Capture the cell that displays the provided text and extract its (X, Y) central coordinate. 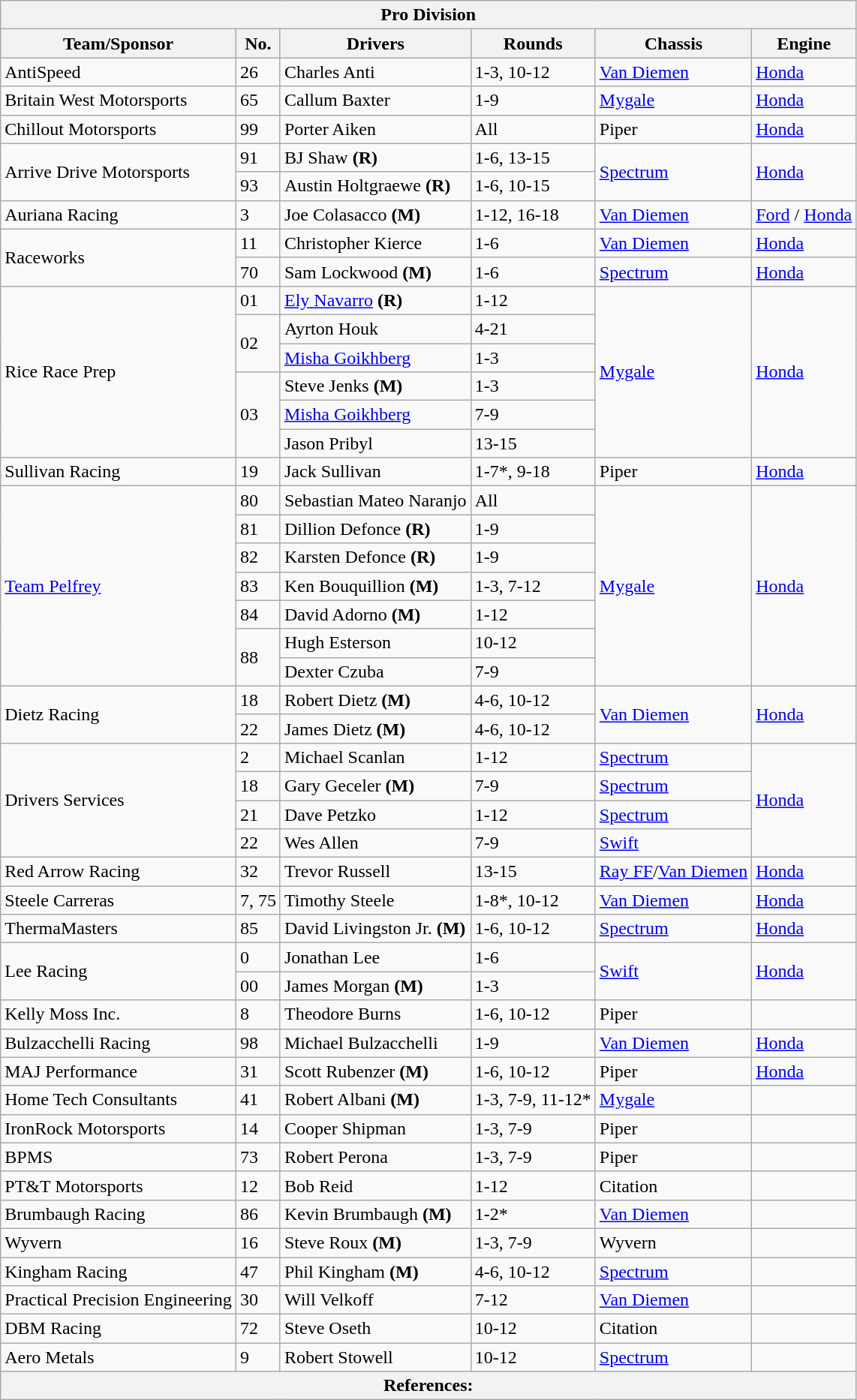
31 (258, 1071)
73 (258, 1157)
98 (258, 1043)
86 (258, 1214)
Steve Oseth (375, 1329)
Ray FF/Van Diemen (673, 872)
Joe Colasacco (M) (375, 215)
30 (258, 1300)
Ely Navarro (R) (375, 300)
82 (258, 557)
80 (258, 500)
Drivers (375, 44)
David Livingston Jr. (M) (375, 929)
Theodore Burns (375, 1014)
Kevin Brumbaugh (M) (375, 1214)
Robert Perona (375, 1157)
14 (258, 1128)
11 (258, 243)
3 (258, 215)
85 (258, 929)
Britain West Motorsports (119, 101)
Robert Albani (M) (375, 1100)
Pro Division (428, 15)
Cooper Shipman (375, 1128)
Rice Race Prep (119, 371)
1-8*, 10-12 (533, 900)
DBM Racing (119, 1329)
David Adorno (M) (375, 614)
References: (428, 1386)
Sam Lockwood (M) (375, 272)
Austin Holtgraewe (R) (375, 186)
32 (258, 872)
81 (258, 529)
Jack Sullivan (375, 472)
Michael Scanlan (375, 757)
Sullivan Racing (119, 472)
Will Velkoff (375, 1300)
BJ Shaw (R) (375, 158)
Auriana Racing (119, 215)
1-6, 13-15 (533, 158)
Jason Pribyl (375, 443)
47 (258, 1272)
Bob Reid (375, 1185)
Dietz Racing (119, 714)
Sebastian Mateo Naranjo (375, 500)
MAJ Performance (119, 1071)
Arrive Drive Motorsports (119, 172)
Dexter Czuba (375, 671)
83 (258, 586)
9 (258, 1357)
Chassis (673, 44)
PT&T Motorsports (119, 1185)
Practical Precision Engineering (119, 1300)
1-6, 10-15 (533, 186)
Team/Sponsor (119, 44)
2 (258, 757)
Hugh Esterson (375, 643)
Team Pelfrey (119, 586)
Ken Bouquillion (M) (375, 586)
Timothy Steele (375, 900)
Robert Dietz (M) (375, 700)
1-3, 10-12 (533, 72)
Callum Baxter (375, 101)
Red Arrow Racing (119, 872)
21 (258, 814)
Bulzacchelli Racing (119, 1043)
88 (258, 657)
93 (258, 186)
Jonathan Lee (375, 957)
Rounds (533, 44)
Trevor Russell (375, 872)
1-2* (533, 1214)
Steve Roux (M) (375, 1242)
70 (258, 272)
AntiSpeed (119, 72)
7-12 (533, 1300)
26 (258, 72)
Kelly Moss Inc. (119, 1014)
IronRock Motorsports (119, 1128)
Phil Kingham (M) (375, 1272)
Ayrton Houk (375, 329)
1-3, 7-12 (533, 586)
4-21 (533, 329)
Gary Geceler (M) (375, 786)
91 (258, 158)
16 (258, 1242)
James Morgan (M) (375, 986)
12 (258, 1185)
Kingham Racing (119, 1272)
1-3, 7-9, 11-12* (533, 1100)
1-7*, 9-18 (533, 472)
41 (258, 1100)
Lee Racing (119, 972)
Raceworks (119, 257)
02 (258, 343)
Chillout Motorsports (119, 129)
Porter Aiken (375, 129)
Steve Jenks (M) (375, 386)
Aero Metals (119, 1357)
Dillion Defonce (R) (375, 529)
Ford / Honda (804, 215)
Charles Anti (375, 72)
01 (258, 300)
Dave Petzko (375, 814)
Robert Stowell (375, 1357)
Steele Carreras (119, 900)
72 (258, 1329)
Drivers Services (119, 800)
00 (258, 986)
65 (258, 101)
Michael Bulzacchelli (375, 1043)
7, 75 (258, 900)
1-12, 16-18 (533, 215)
ThermaMasters (119, 929)
BPMS (119, 1157)
Home Tech Consultants (119, 1100)
Christopher Kierce (375, 243)
8 (258, 1014)
No. (258, 44)
03 (258, 415)
Brumbaugh Racing (119, 1214)
0 (258, 957)
Karsten Defonce (R) (375, 557)
Engine (804, 44)
19 (258, 472)
84 (258, 614)
James Dietz (M) (375, 729)
Wes Allen (375, 843)
Scott Rubenzer (M) (375, 1071)
99 (258, 129)
